Detect which cell encompasses the target text, then output its [X, Y] center coordinate. 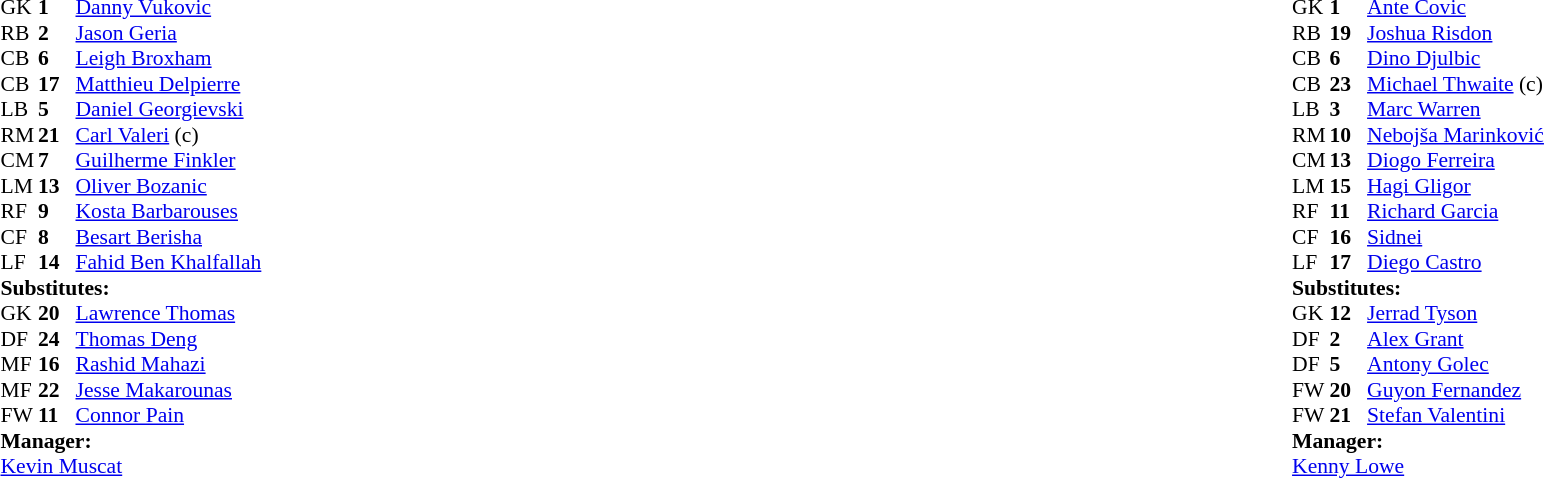
Diego Castro [1456, 263]
Marc Warren [1456, 109]
8 [57, 237]
23 [1349, 84]
24 [57, 339]
Thomas Deng [169, 339]
19 [1349, 33]
Rashid Mahazi [169, 365]
Daniel Georgievski [169, 109]
Jason Geria [169, 33]
Stefan Valentini [1456, 415]
Alex Grant [1456, 339]
Kosta Barbarouses [169, 211]
Richard Garcia [1456, 211]
Fahid Ben Khalfallah [169, 263]
Jerrad Tyson [1456, 313]
10 [1349, 135]
Michael Thwaite (c) [1456, 84]
Sidnei [1456, 237]
Lawrence Thomas [169, 313]
Carl Valeri (c) [169, 135]
Nebojša Marinković [1456, 135]
Joshua Risdon [1456, 33]
Connor Pain [169, 415]
Guilherme Finkler [169, 161]
Dino Djulbic [1456, 59]
9 [57, 211]
Guyon Fernandez [1456, 390]
Leigh Broxham [169, 59]
14 [57, 263]
7 [57, 161]
Antony Golec [1456, 365]
Diogo Ferreira [1456, 161]
15 [1349, 186]
22 [57, 390]
Matthieu Delpierre [169, 84]
Jesse Makarounas [169, 390]
3 [1349, 109]
Oliver Bozanic [169, 186]
Besart Berisha [169, 237]
12 [1349, 313]
Hagi Gligor [1456, 186]
